Locate the cell with the specified text and output its (X, Y) center coordinate. 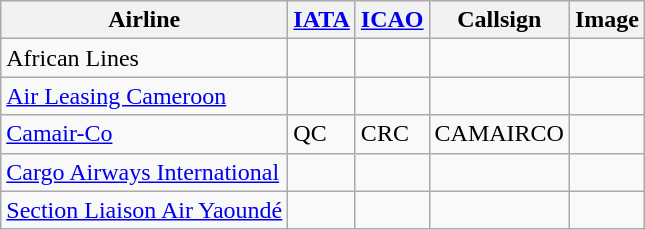
QC (322, 134)
CAMAIRCO (499, 134)
Air Leasing Cameroon (144, 96)
ICAO (392, 20)
Image (606, 20)
Cargo Airways International (144, 172)
Airline (144, 20)
IATA (322, 20)
Callsign (499, 20)
Section Liaison Air Yaoundé (144, 210)
Camair-Co (144, 134)
CRC (392, 134)
African Lines (144, 58)
